Output the [x, y] coordinate of the center of the cell containing the given text.  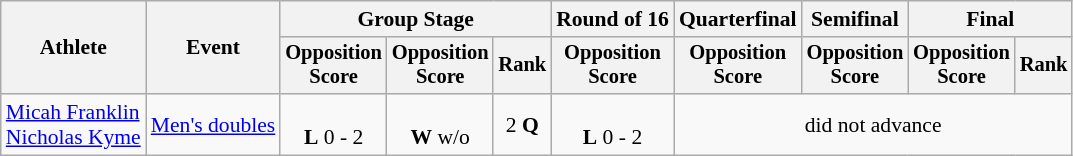
did not advance [873, 124]
Semifinal [856, 19]
Event [214, 48]
Micah FranklinNicholas Kyme [74, 124]
Round of 16 [612, 19]
Final [990, 19]
Men's doubles [214, 124]
Group Stage [416, 19]
2 Q [522, 124]
Athlete [74, 48]
W w/o [440, 124]
Quarterfinal [738, 19]
